Determine the (x, y) coordinate at the center of the cell enclosing the given text.  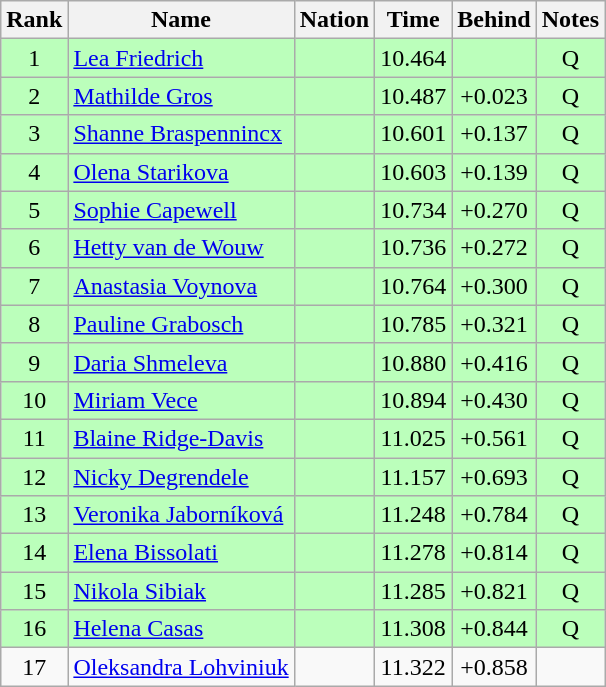
+0.561 (494, 438)
15 (34, 591)
13 (34, 515)
+0.270 (494, 210)
+0.814 (494, 553)
+0.416 (494, 362)
11.025 (414, 438)
+0.139 (494, 172)
Veronika Jaborníková (181, 515)
Miriam Vece (181, 400)
+0.693 (494, 477)
7 (34, 286)
Olena Starikova (181, 172)
11.278 (414, 553)
Daria Shmeleva (181, 362)
16 (34, 629)
1 (34, 58)
10.736 (414, 248)
6 (34, 248)
+0.137 (494, 134)
Helena Casas (181, 629)
+0.844 (494, 629)
11.322 (414, 667)
Time (414, 20)
10.487 (414, 96)
10.764 (414, 286)
4 (34, 172)
10.603 (414, 172)
Hetty van de Wouw (181, 248)
11.248 (414, 515)
10.894 (414, 400)
Anastasia Voynova (181, 286)
10 (34, 400)
Lea Friedrich (181, 58)
9 (34, 362)
Nicky Degrendele (181, 477)
+0.430 (494, 400)
11.157 (414, 477)
Name (181, 20)
+0.272 (494, 248)
17 (34, 667)
Mathilde Gros (181, 96)
Notes (570, 20)
Shanne Braspennincx (181, 134)
Rank (34, 20)
10.601 (414, 134)
+0.821 (494, 591)
Elena Bissolati (181, 553)
11.308 (414, 629)
10.880 (414, 362)
Behind (494, 20)
+0.784 (494, 515)
Oleksandra Lohviniuk (181, 667)
11.285 (414, 591)
3 (34, 134)
11 (34, 438)
5 (34, 210)
+0.321 (494, 324)
14 (34, 553)
Nation (334, 20)
10.734 (414, 210)
8 (34, 324)
10.464 (414, 58)
Nikola Sibiak (181, 591)
+0.858 (494, 667)
10.785 (414, 324)
Sophie Capewell (181, 210)
Pauline Grabosch (181, 324)
+0.300 (494, 286)
2 (34, 96)
+0.023 (494, 96)
12 (34, 477)
Blaine Ridge-Davis (181, 438)
